Find where the given text appears and provide that cell's center as (X, Y) coordinate. 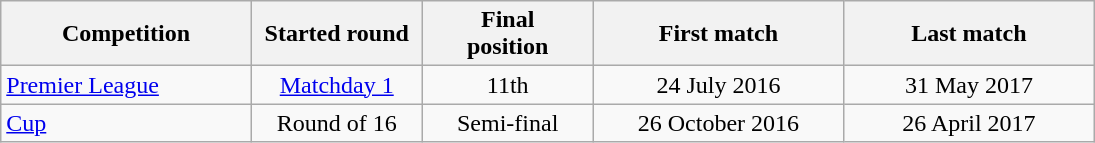
Last match (970, 34)
Premier League (126, 85)
First match (718, 34)
31 May 2017 (970, 85)
Cup (126, 123)
24 July 2016 (718, 85)
26 October 2016 (718, 123)
Round of 16 (336, 123)
Semi-final (508, 123)
Started round (336, 34)
26 April 2017 (970, 123)
Final position (508, 34)
Matchday 1 (336, 85)
11th (508, 85)
Competition (126, 34)
